For the text-containing cell, return its midpoint in [x, y] coordinate format. 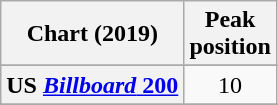
Chart (2019) [92, 34]
Peakposition [230, 34]
US Billboard 200 [92, 85]
10 [230, 85]
